Return [X, Y] of the center of cell containing provided text 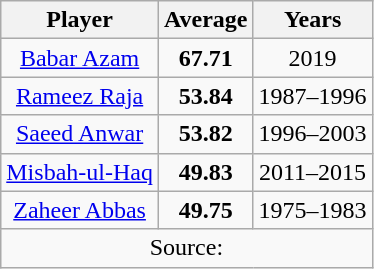
Zaheer Abbas [80, 210]
Source: [186, 248]
53.82 [206, 134]
53.84 [206, 96]
Years [312, 20]
Misbah-ul-Haq [80, 172]
49.75 [206, 210]
1996–2003 [312, 134]
Player [80, 20]
49.83 [206, 172]
Saeed Anwar [80, 134]
Average [206, 20]
Rameez Raja [80, 96]
Babar Azam [80, 58]
2011–2015 [312, 172]
2019 [312, 58]
67.71 [206, 58]
1975–1983 [312, 210]
1987–1996 [312, 96]
